Return (x, y) of the center of cell containing provided text 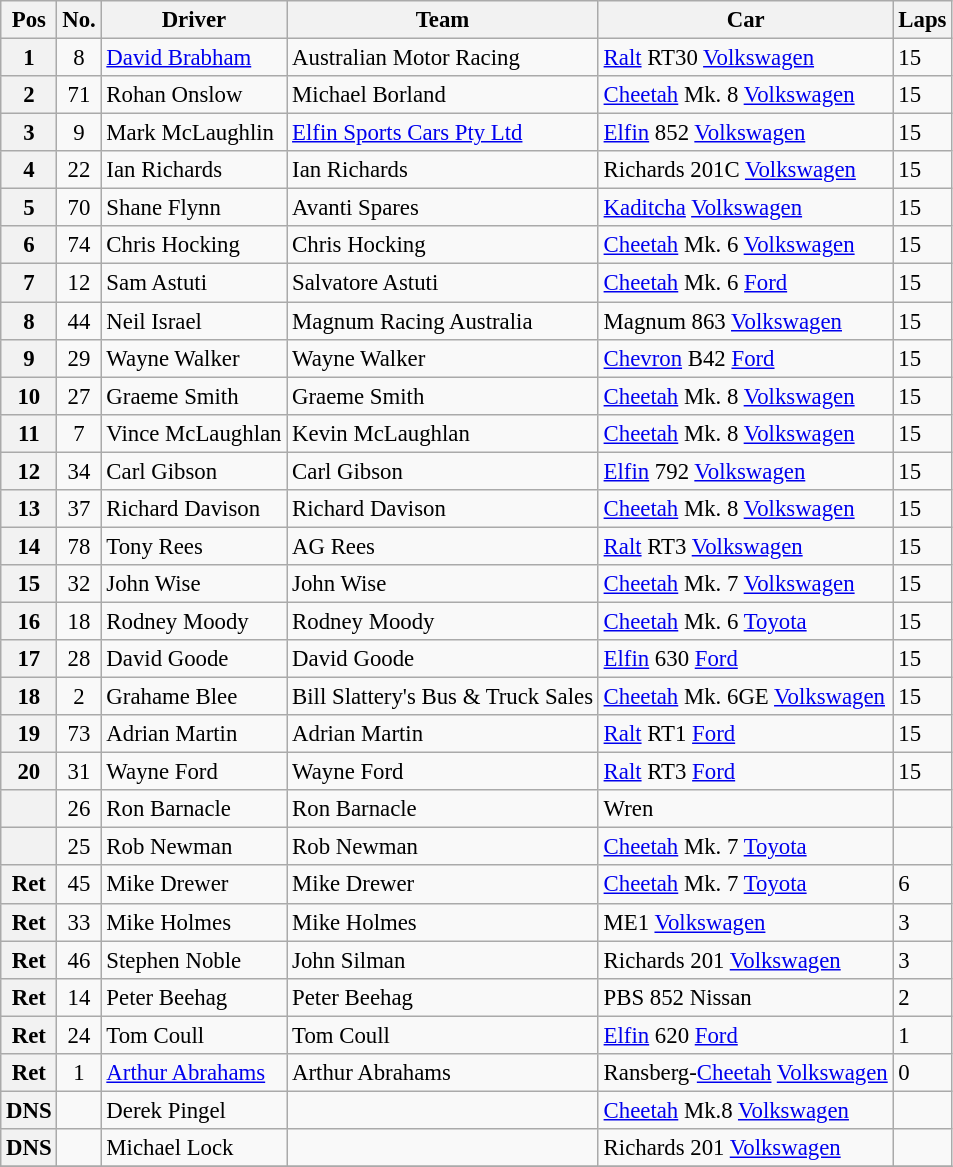
Elfin 792 Volkswagen (746, 471)
Derek Pingel (194, 1110)
Salvatore Astuti (443, 283)
33 (79, 922)
Michael Lock (194, 1148)
Magnum Racing Australia (443, 321)
27 (79, 396)
Rohan Onslow (194, 95)
Richards 201C Volkswagen (746, 170)
Cheetah Mk. 6 Volkswagen (746, 245)
73 (79, 734)
Cheetah Mk. 6 Ford (746, 283)
0 (922, 1073)
Chevron B42 Ford (746, 358)
17 (29, 659)
Pos (29, 20)
37 (79, 509)
Ralt RT30 Volkswagen (746, 58)
4 (29, 170)
Kevin McLaughlan (443, 433)
Stephen Noble (194, 960)
Kaditcha Volkswagen (746, 208)
Cheetah Mk. 7 Volkswagen (746, 584)
78 (79, 546)
Elfin 620 Ford (746, 1035)
Car (746, 20)
24 (79, 1035)
34 (79, 471)
Team (443, 20)
5 (29, 208)
20 (29, 772)
Tony Rees (194, 546)
25 (79, 847)
29 (79, 358)
44 (79, 321)
19 (29, 734)
32 (79, 584)
22 (79, 170)
26 (79, 809)
Grahame Blee (194, 697)
Neil Israel (194, 321)
Sam Astuti (194, 283)
Australian Motor Racing (443, 58)
Vince McLaughlan (194, 433)
Ransberg-Cheetah Volkswagen (746, 1073)
Mark McLaughlin (194, 133)
74 (79, 245)
AG Rees (443, 546)
70 (79, 208)
Bill Slattery's Bus & Truck Sales (443, 697)
Ralt RT3 Volkswagen (746, 546)
Elfin Sports Cars Pty Ltd (443, 133)
Elfin 630 Ford (746, 659)
Cheetah Mk. 6GE Volkswagen (746, 697)
11 (29, 433)
Elfin 852 Volkswagen (746, 133)
Ralt RT1 Ford (746, 734)
Cheetah Mk. 6 Toyota (746, 621)
ME1 Volkswagen (746, 922)
Magnum 863 Volkswagen (746, 321)
David Brabham (194, 58)
John Silman (443, 960)
Driver (194, 20)
Cheetah Mk.8 Volkswagen (746, 1110)
Avanti Spares (443, 208)
Ralt RT3 Ford (746, 772)
45 (79, 885)
No. (79, 20)
46 (79, 960)
10 (29, 396)
PBS 852 Nissan (746, 997)
Laps (922, 20)
28 (79, 659)
Michael Borland (443, 95)
71 (79, 95)
31 (79, 772)
Shane Flynn (194, 208)
Wren (746, 809)
16 (29, 621)
13 (29, 509)
